Provide the (x, y) coordinate of the cell's center where the given text is located.  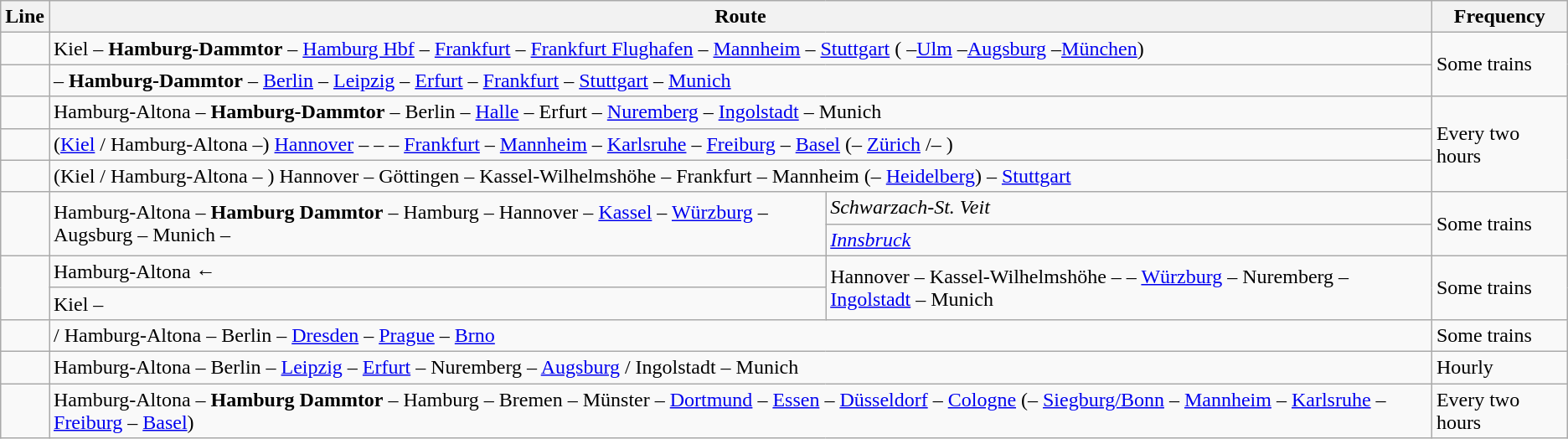
Hamburg-Altona – Hamburg Dammtor – Hamburg – Hannover – Kassel – Würzburg – Augsburg – Munich – (437, 224)
Schwarzach-St. Veit (1129, 208)
Hamburg-Altona – Berlin – Leipzig – Erfurt – Nuremberg – Augsburg / Ingolstadt – Munich (740, 367)
Hannover – Kassel-Wilhelmshöhe – – Würzburg – Nuremberg – Ingolstadt – Munich (1129, 287)
Kiel – (437, 303)
Frequency (1499, 17)
– Hamburg-Dammtor – Berlin – Leipzig – Erfurt – Frankfurt – Stuttgart – Munich (740, 80)
Hamburg-Altona – Hamburg-Dammtor – Berlin – Halle – Erfurt – Nuremberg – Ingolstadt – Munich (740, 112)
(Kiel / Hamburg-Altona –) Hannover – – – Frankfurt – Mannheim – Karlsruhe – Freiburg – Basel (– Zürich /– ) (740, 144)
Hourly (1499, 367)
/ Hamburg-Altona – Berlin – Dresden – Prague – Brno (740, 335)
Hamburg-Altona ← (437, 271)
Route (740, 17)
Line (25, 17)
Kiel – Hamburg-Dammtor – Hamburg Hbf – Frankfurt – Frankfurt Flughafen – Mannheim – Stuttgart ( –Ulm –Augsburg –München) (740, 49)
(Kiel / Hamburg-Altona – ) Hannover – Göttingen – Kassel-Wilhelmshöhe – Frankfurt – Mannheim (– Heidelberg) – Stuttgart (740, 176)
Innsbruck (1129, 240)
